Return the (X, Y) coordinate for the center point of the cell that contains the specified text.  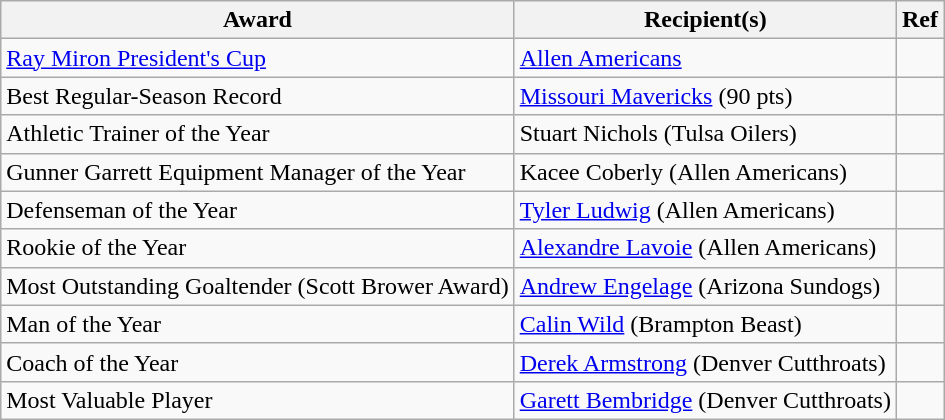
Most Outstanding Goaltender (Scott Brower Award) (258, 286)
Best Regular-Season Record (258, 96)
Andrew Engelage (Arizona Sundogs) (705, 286)
Award (258, 20)
Athletic Trainer of the Year (258, 134)
Defenseman of the Year (258, 210)
Tyler Ludwig (Allen Americans) (705, 210)
Ray Miron President's Cup (258, 58)
Ref (920, 20)
Allen Americans (705, 58)
Calin Wild (Brampton Beast) (705, 324)
Gunner Garrett Equipment Manager of the Year (258, 172)
Alexandre Lavoie (Allen Americans) (705, 248)
Man of the Year (258, 324)
Derek Armstrong (Denver Cutthroats) (705, 362)
Stuart Nichols (Tulsa Oilers) (705, 134)
Coach of the Year (258, 362)
Garett Bembridge (Denver Cutthroats) (705, 400)
Most Valuable Player (258, 400)
Kacee Coberly (Allen Americans) (705, 172)
Rookie of the Year (258, 248)
Recipient(s) (705, 20)
Missouri Mavericks (90 pts) (705, 96)
